Return the (X, Y) coordinate for the center point of the cell that contains the specified text.  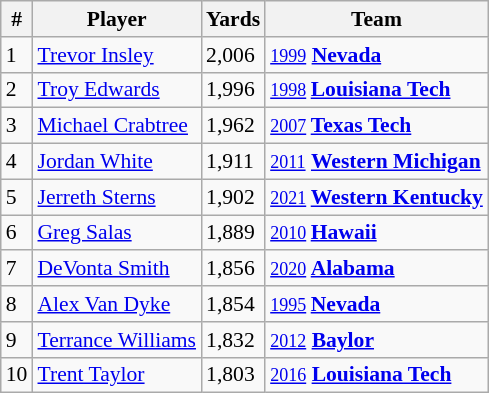
Alex Van Dyke (116, 304)
1999 Nevada (376, 55)
Trevor Insley (116, 55)
Trent Taylor (116, 375)
1998 Louisiana Tech (376, 90)
Jordan White (116, 162)
2 (17, 90)
1,856 (233, 269)
2,006 (233, 55)
6 (17, 233)
1995 Nevada (376, 304)
2020 Alabama (376, 269)
1,911 (233, 162)
10 (17, 375)
# (17, 19)
2021 Western Kentucky (376, 197)
1,889 (233, 233)
Jerreth Sterns (116, 197)
Yards (233, 19)
7 (17, 269)
8 (17, 304)
Player (116, 19)
1,902 (233, 197)
1,803 (233, 375)
2012 Baylor (376, 340)
1,854 (233, 304)
1,996 (233, 90)
Michael Crabtree (116, 126)
2011 Western Michigan (376, 162)
5 (17, 197)
2007 Texas Tech (376, 126)
2010 Hawaii (376, 233)
1,962 (233, 126)
Terrance Williams (116, 340)
3 (17, 126)
Greg Salas (116, 233)
4 (17, 162)
Team (376, 19)
DeVonta Smith (116, 269)
9 (17, 340)
2016 Louisiana Tech (376, 375)
1 (17, 55)
Troy Edwards (116, 90)
1,832 (233, 340)
